Search for the cell housing the specified text and yield its [X, Y] center coordinate. 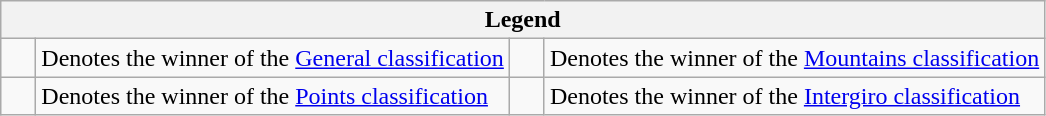
Denotes the winner of the Intergiro classification [794, 96]
Legend [523, 20]
Denotes the winner of the General classification [273, 58]
Denotes the winner of the Points classification [273, 96]
Denotes the winner of the Mountains classification [794, 58]
